Return the (X, Y) coordinate for the center point of the cell that contains the specified text.  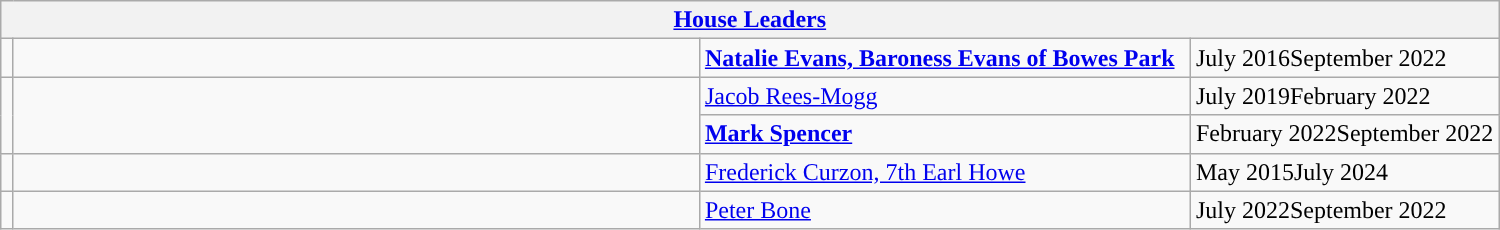
Mark Spencer (944, 134)
May 2015July 2024 (1344, 172)
Peter Bone (944, 210)
House Leaders (750, 20)
July 2019February 2022 (1344, 96)
Jacob Rees-Mogg (944, 96)
February 2022September 2022 (1344, 134)
July 2022September 2022 (1344, 210)
July 2016September 2022 (1344, 58)
Frederick Curzon, 7th Earl Howe (944, 172)
Natalie Evans, Baroness Evans of Bowes Park (944, 58)
